Output the [x, y] coordinate of the center of the cell containing the given text.  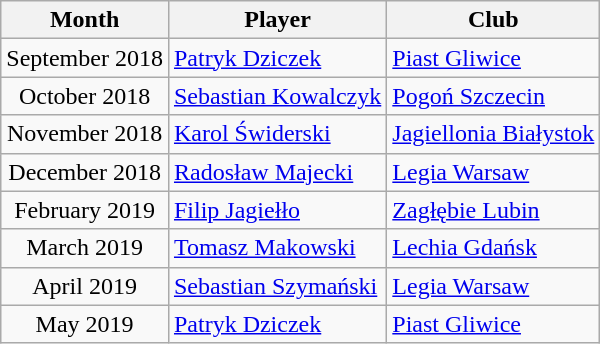
April 2019 [85, 286]
Sebastian Szymański [277, 286]
Lechia Gdańsk [494, 248]
Player [277, 20]
December 2018 [85, 172]
Zagłębie Lubin [494, 210]
Jagiellonia Białystok [494, 134]
March 2019 [85, 248]
October 2018 [85, 96]
Sebastian Kowalczyk [277, 96]
September 2018 [85, 58]
Karol Świderski [277, 134]
May 2019 [85, 324]
Month [85, 20]
Radosław Majecki [277, 172]
Filip Jagiełło [277, 210]
November 2018 [85, 134]
Tomasz Makowski [277, 248]
February 2019 [85, 210]
Club [494, 20]
Pogoń Szczecin [494, 96]
